Extract the (X, Y) coordinate from the center of the cell holding the provided text.  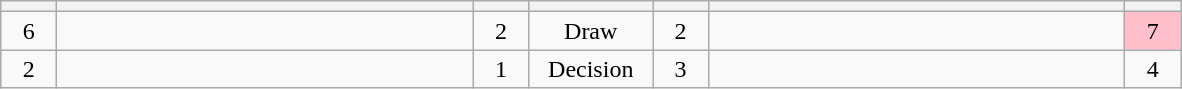
7 (1153, 31)
1 (501, 69)
6 (29, 31)
Draw (591, 31)
3 (680, 69)
Decision (591, 69)
4 (1153, 69)
